From the cell containing the given text, extract its center point as [x, y] coordinate. 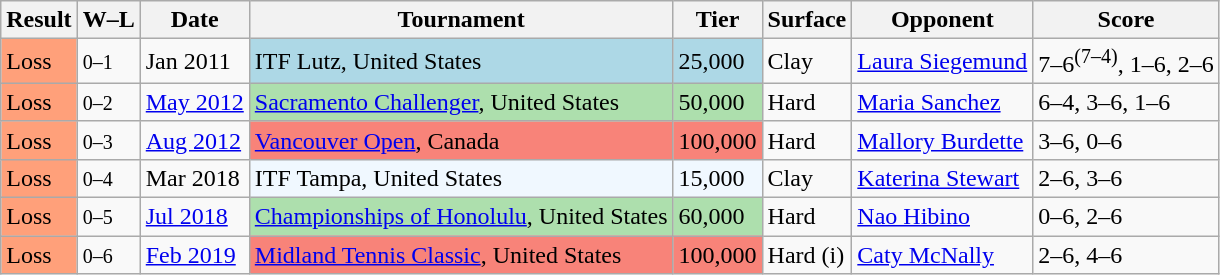
Jan 2011 [194, 62]
Mar 2018 [194, 178]
60,000 [718, 217]
2–6, 3–6 [1126, 178]
ITF Tampa, United States [461, 178]
15,000 [718, 178]
0–6 [108, 255]
Championships of Honolulu, United States [461, 217]
W–L [108, 20]
Mallory Burdette [942, 140]
Hard (i) [807, 255]
Surface [807, 20]
Opponent [942, 20]
25,000 [718, 62]
0–5 [108, 217]
Aug 2012 [194, 140]
Date [194, 20]
Jul 2018 [194, 217]
0–6, 2–6 [1126, 217]
Feb 2019 [194, 255]
Score [1126, 20]
2–6, 4–6 [1126, 255]
Vancouver Open, Canada [461, 140]
Result [39, 20]
Midland Tennis Classic, United States [461, 255]
7–6(7–4), 1–6, 2–6 [1126, 62]
Caty McNally [942, 255]
May 2012 [194, 102]
0–4 [108, 178]
Tournament [461, 20]
0–2 [108, 102]
Tier [718, 20]
ITF Lutz, United States [461, 62]
6–4, 3–6, 1–6 [1126, 102]
0–1 [108, 62]
50,000 [718, 102]
Nao Hibino [942, 217]
Katerina Stewart [942, 178]
Maria Sanchez [942, 102]
Sacramento Challenger, United States [461, 102]
0–3 [108, 140]
3–6, 0–6 [1126, 140]
Laura Siegemund [942, 62]
